From the cell containing the given text, extract its center point as (X, Y) coordinate. 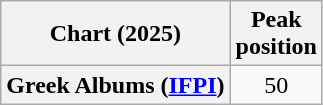
Chart (2025) (116, 34)
Greek Albums (IFPI) (116, 85)
Peakposition (276, 34)
50 (276, 85)
